Return (x, y) of the center of cell containing provided text 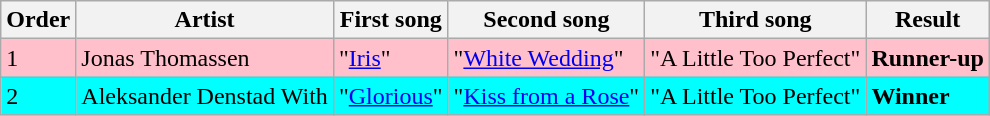
Order (38, 20)
"Glorious" (390, 96)
Winner (928, 96)
Second song (546, 20)
Aleksander Denstad With (205, 96)
Runner-up (928, 58)
"White Wedding" (546, 58)
"Iris" (390, 58)
Jonas Thomassen (205, 58)
Artist (205, 20)
1 (38, 58)
First song (390, 20)
Result (928, 20)
Third song (756, 20)
"Kiss from a Rose" (546, 96)
2 (38, 96)
